From the cell containing the given text, extract its center point as (x, y) coordinate. 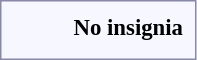
No insignia (128, 27)
